Search for the cell housing the specified text and yield its (X, Y) center coordinate. 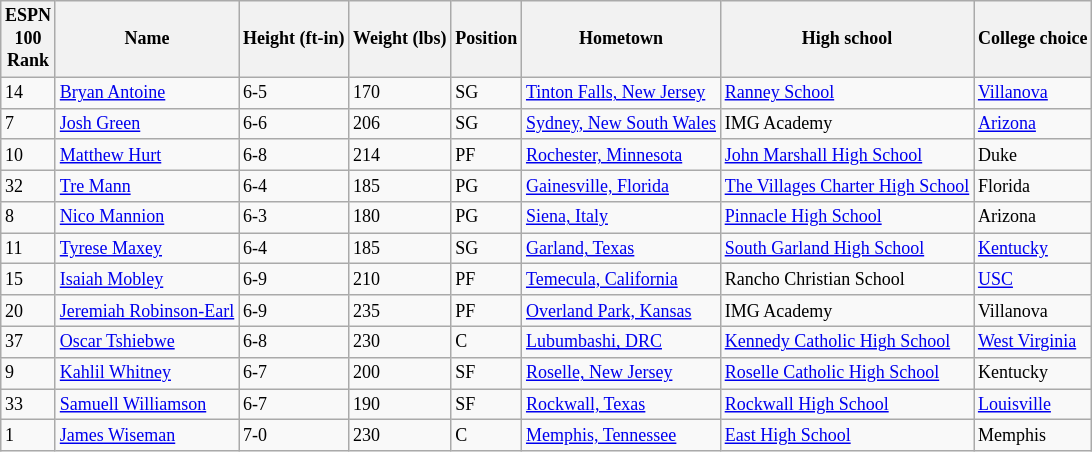
Josh Green (146, 124)
6-5 (294, 92)
180 (400, 218)
Oscar Tshiebwe (146, 342)
Bryan Antoine (146, 92)
Overland Park, Kansas (622, 310)
Name (146, 39)
Memphis (1033, 436)
210 (400, 280)
20 (28, 310)
7 (28, 124)
206 (400, 124)
14 (28, 92)
South Garland High School (846, 248)
Hometown (622, 39)
College choice (1033, 39)
235 (400, 310)
Tyrese Maxey (146, 248)
190 (400, 404)
Siena, Italy (622, 218)
8 (28, 218)
Rancho Christian School (846, 280)
ESPN 100 Rank (28, 39)
6-3 (294, 218)
West Virginia (1033, 342)
Kennedy Catholic High School (846, 342)
Louisville (1033, 404)
Lubumbashi, DRC (622, 342)
Tre Mann (146, 186)
Duke (1033, 154)
Kahlil Whitney (146, 372)
Matthew Hurt (146, 154)
Roselle Catholic High School (846, 372)
Jeremiah Robinson-Earl (146, 310)
Isaiah Mobley (146, 280)
170 (400, 92)
Samuell Williamson (146, 404)
15 (28, 280)
33 (28, 404)
Tinton Falls, New Jersey (622, 92)
214 (400, 154)
Pinnacle High School (846, 218)
USC (1033, 280)
7-0 (294, 436)
Roselle, New Jersey (622, 372)
Florida (1033, 186)
The Villages Charter High School (846, 186)
Weight (lbs) (400, 39)
1 (28, 436)
High school (846, 39)
200 (400, 372)
37 (28, 342)
9 (28, 372)
6-6 (294, 124)
Position (486, 39)
11 (28, 248)
John Marshall High School (846, 154)
10 (28, 154)
Temecula, California (622, 280)
Garland, Texas (622, 248)
James Wiseman (146, 436)
Sydney, New South Wales (622, 124)
Nico Mannion (146, 218)
Gainesville, Florida (622, 186)
Ranney School (846, 92)
Height (ft-in) (294, 39)
Rockwall High School (846, 404)
32 (28, 186)
East High School (846, 436)
Memphis, Tennessee (622, 436)
Rockwall, Texas (622, 404)
Rochester, Minnesota (622, 154)
